Extract the (x, y) coordinate from the center of the cell holding the provided text.  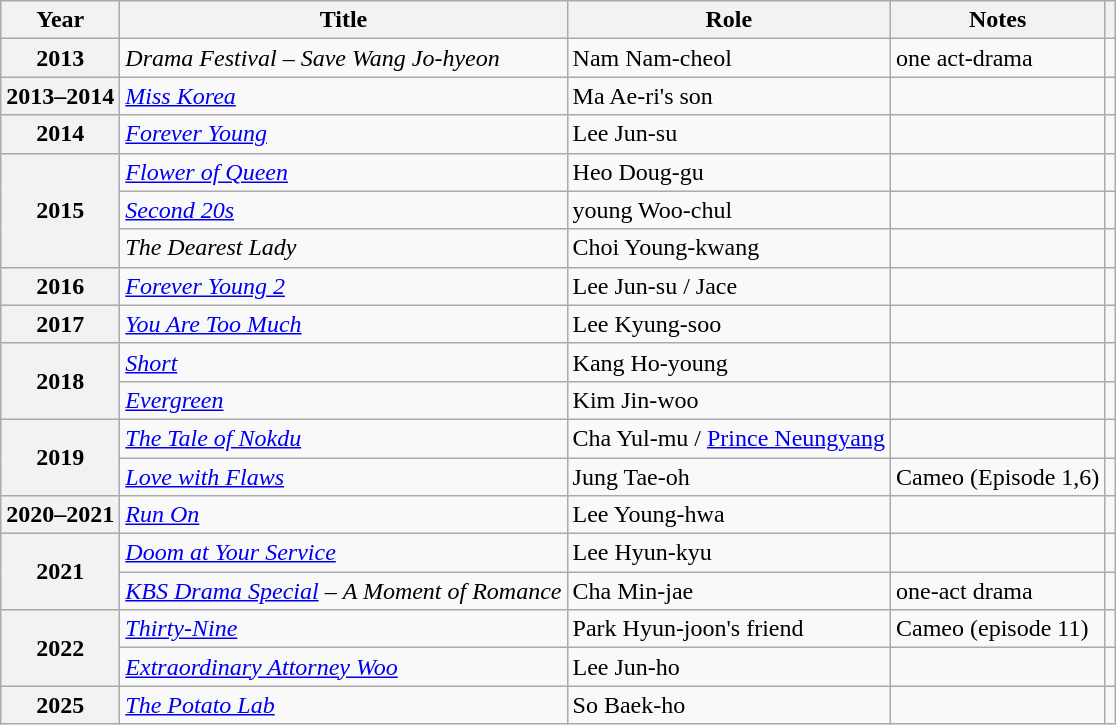
Doom at Your Service (344, 553)
So Baek-ho (728, 705)
The Dearest Lady (344, 248)
Kim Jin-woo (728, 400)
Choi Young-kwang (728, 248)
2016 (60, 286)
Evergreen (344, 400)
Flower of Queen (344, 172)
one act-drama (997, 58)
Drama Festival – Save Wang Jo-hyeon (344, 58)
Notes (997, 20)
Extraordinary Attorney Woo (344, 667)
Year (60, 20)
2013–2014 (60, 96)
Love with Flaws (344, 477)
2020–2021 (60, 515)
2017 (60, 324)
2022 (60, 648)
Run On (344, 515)
Cameo (Episode 1,6) (997, 477)
Cha Yul-mu / Prince Neungyang (728, 438)
Lee Kyung-soo (728, 324)
2018 (60, 381)
2019 (60, 457)
Short (344, 362)
2013 (60, 58)
one-act drama (997, 591)
Forever Young (344, 134)
Ma Ae-ri's son (728, 96)
Lee Jun-su / Jace (728, 286)
2014 (60, 134)
Nam Nam-cheol (728, 58)
Kang Ho-young (728, 362)
2015 (60, 210)
Heo Doug-gu (728, 172)
KBS Drama Special – A Moment of Romance (344, 591)
Lee Jun-su (728, 134)
Cha Min-jae (728, 591)
Role (728, 20)
Jung Tae-oh (728, 477)
2021 (60, 572)
Lee Young-hwa (728, 515)
Park Hyun-joon's friend (728, 629)
Forever Young 2 (344, 286)
The Potato Lab (344, 705)
Miss Korea (344, 96)
Title (344, 20)
Second 20s (344, 210)
The Tale of Nokdu (344, 438)
2025 (60, 705)
young Woo-chul (728, 210)
Lee Hyun-kyu (728, 553)
Cameo (episode 11) (997, 629)
Thirty-Nine (344, 629)
Lee Jun-ho (728, 667)
You Are Too Much (344, 324)
